Extract the [x, y] coordinate from the center of the cell holding the provided text.  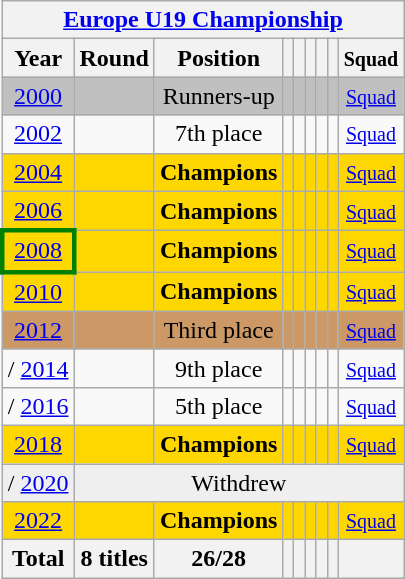
2008 [38, 252]
7th place [218, 134]
Position [218, 58]
2000 [38, 96]
Runners-up [218, 96]
Third place [218, 330]
/ 2020 [38, 483]
Withdrew [239, 483]
2012 [38, 330]
2010 [38, 292]
5th place [218, 406]
2006 [38, 211]
Year [38, 58]
/ 2014 [38, 368]
2018 [38, 444]
Round [114, 58]
2002 [38, 134]
/ 2016 [38, 406]
Total [38, 559]
9th place [218, 368]
26/28 [218, 559]
8 titles [114, 559]
2022 [38, 521]
2004 [38, 172]
Europe U19 Championship [202, 20]
